Return the (x, y) coordinate for the center point of the cell that contains the specified text.  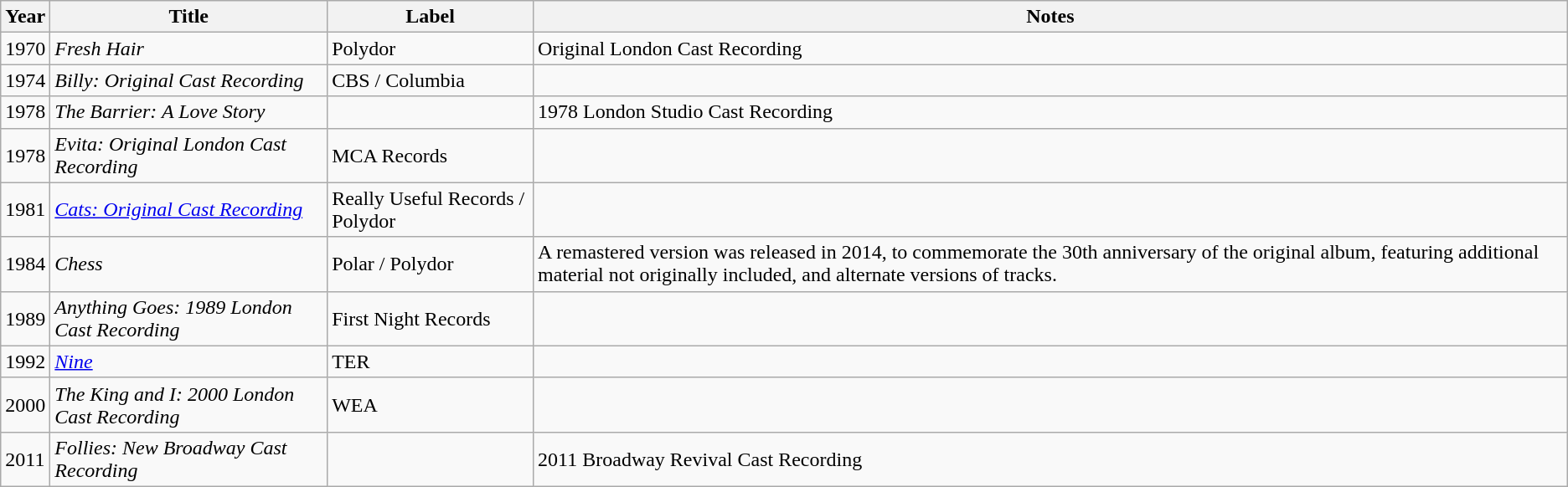
2011 Broadway Revival Cast Recording (1050, 459)
Evita: Original London Cast Recording (189, 156)
Label (431, 17)
First Night Records (431, 318)
1974 (25, 80)
1981 (25, 209)
MCA Records (431, 156)
Chess (189, 264)
2011 (25, 459)
Title (189, 17)
WEA (431, 405)
Nine (189, 361)
TER (431, 361)
Billy: Original Cast Recording (189, 80)
The Barrier: A Love Story (189, 112)
Fresh Hair (189, 49)
2000 (25, 405)
Follies: New Broadway Cast Recording (189, 459)
Anything Goes: 1989 London Cast Recording (189, 318)
Polar / Polydor (431, 264)
Really Useful Records / Polydor (431, 209)
1989 (25, 318)
Original London Cast Recording (1050, 49)
CBS / Columbia (431, 80)
Cats: Original Cast Recording (189, 209)
Year (25, 17)
1984 (25, 264)
The King and I: 2000 London Cast Recording (189, 405)
1992 (25, 361)
1978 London Studio Cast Recording (1050, 112)
1970 (25, 49)
Notes (1050, 17)
Polydor (431, 49)
